Return (x, y) of the center of cell containing provided text 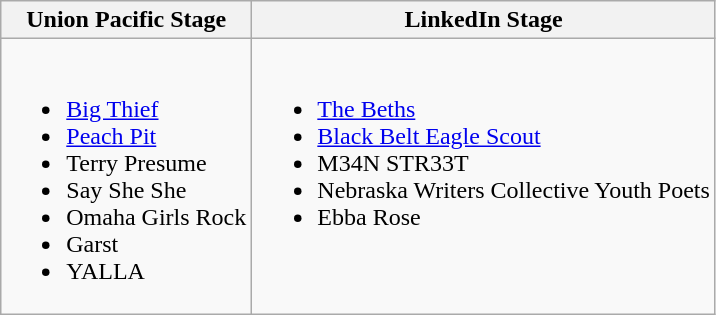
Big ThiefPeach PitTerry PresumeSay She SheOmaha Girls RockGarstYALLA (126, 176)
LinkedIn Stage (484, 20)
The BethsBlack Belt Eagle ScoutM34N STR33TNebraska Writers Collective Youth PoetsEbba Rose (484, 176)
Union Pacific Stage (126, 20)
